Determine the [X, Y] coordinate at the center of the cell enclosing the given text.  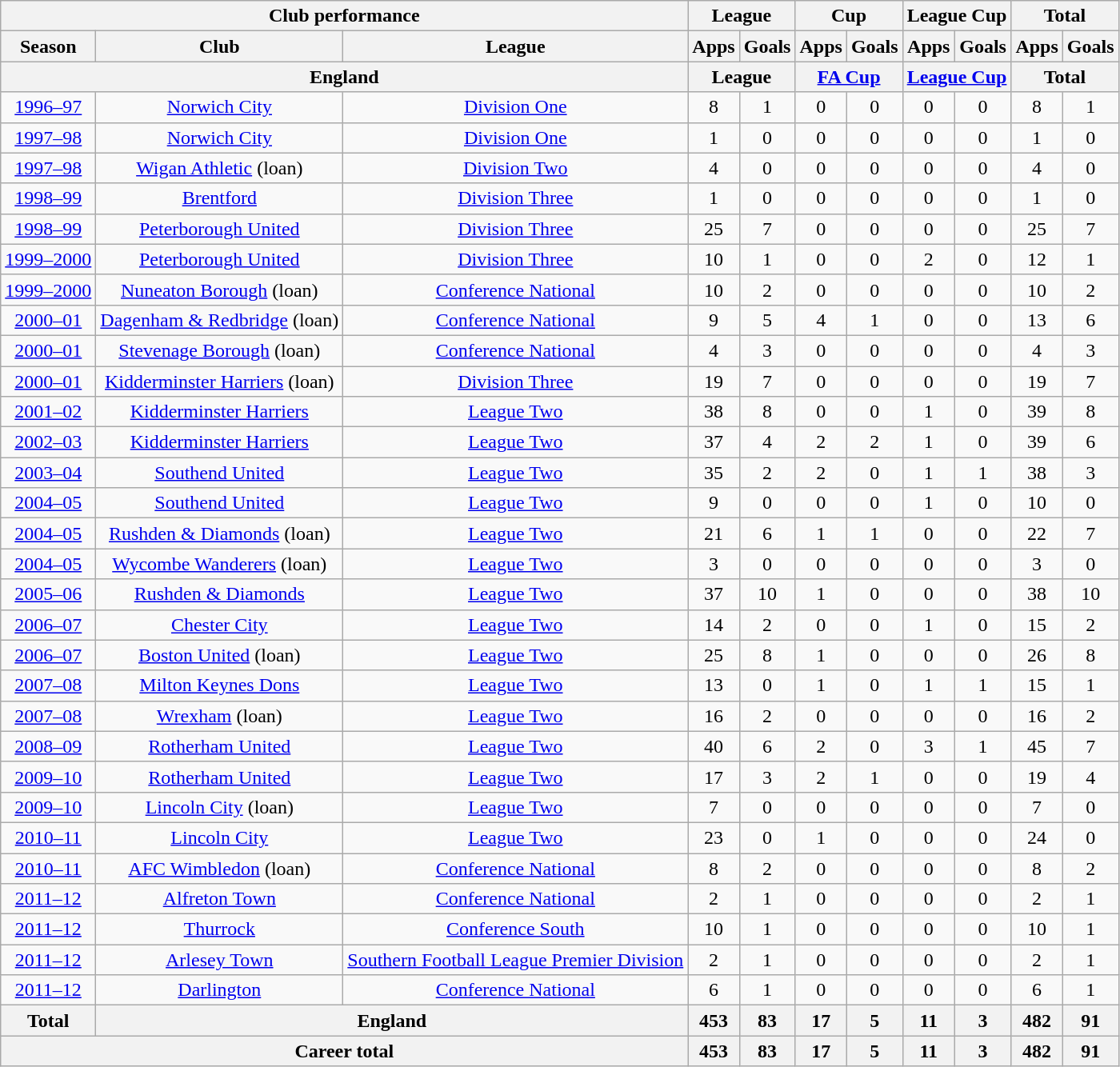
1996–97 [48, 107]
21 [714, 533]
Wycombe Wanderers (loan) [219, 564]
Career total [344, 1051]
2005–06 [48, 594]
Lincoln City (loan) [219, 807]
Club performance [344, 16]
Cup [849, 16]
Wigan Athletic (loan) [219, 168]
Chester City [219, 625]
Alfreton Town [219, 899]
40 [714, 746]
Kidderminster Harriers (loan) [219, 382]
FA Cup [849, 77]
26 [1037, 655]
Nuneaton Borough (loan) [219, 290]
2003–04 [48, 473]
45 [1037, 746]
2002–03 [48, 442]
AFC Wimbledon (loan) [219, 868]
Rushden & Diamonds (loan) [219, 533]
Conference South [515, 929]
Brentford [219, 198]
Southern Football League Premier Division [515, 960]
Arlesey Town [219, 960]
Wrexham (loan) [219, 716]
35 [714, 473]
Darlington [219, 990]
2001–02 [48, 412]
Thurrock [219, 929]
Club [219, 46]
2008–09 [48, 746]
14 [714, 625]
23 [714, 837]
Boston United (loan) [219, 655]
Milton Keynes Dons [219, 685]
Stevenage Borough (loan) [219, 350]
Season [48, 46]
Division Two [515, 168]
22 [1037, 533]
24 [1037, 837]
12 [1037, 259]
Dagenham & Redbridge (loan) [219, 320]
Lincoln City [219, 837]
Rushden & Diamonds [219, 594]
